Search for the cell housing the specified text and yield its [x, y] center coordinate. 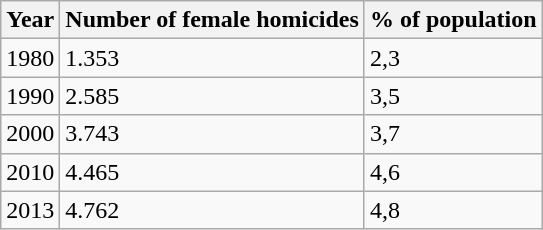
3.743 [212, 134]
2010 [30, 172]
1990 [30, 96]
4.465 [212, 172]
1.353 [212, 58]
3,7 [453, 134]
4,8 [453, 210]
Year [30, 20]
2,3 [453, 58]
Number of female homicides [212, 20]
4.762 [212, 210]
1980 [30, 58]
2000 [30, 134]
4,6 [453, 172]
2013 [30, 210]
% of population [453, 20]
2.585 [212, 96]
3,5 [453, 96]
